Locate the cell with the specified text and output its [X, Y] center coordinate. 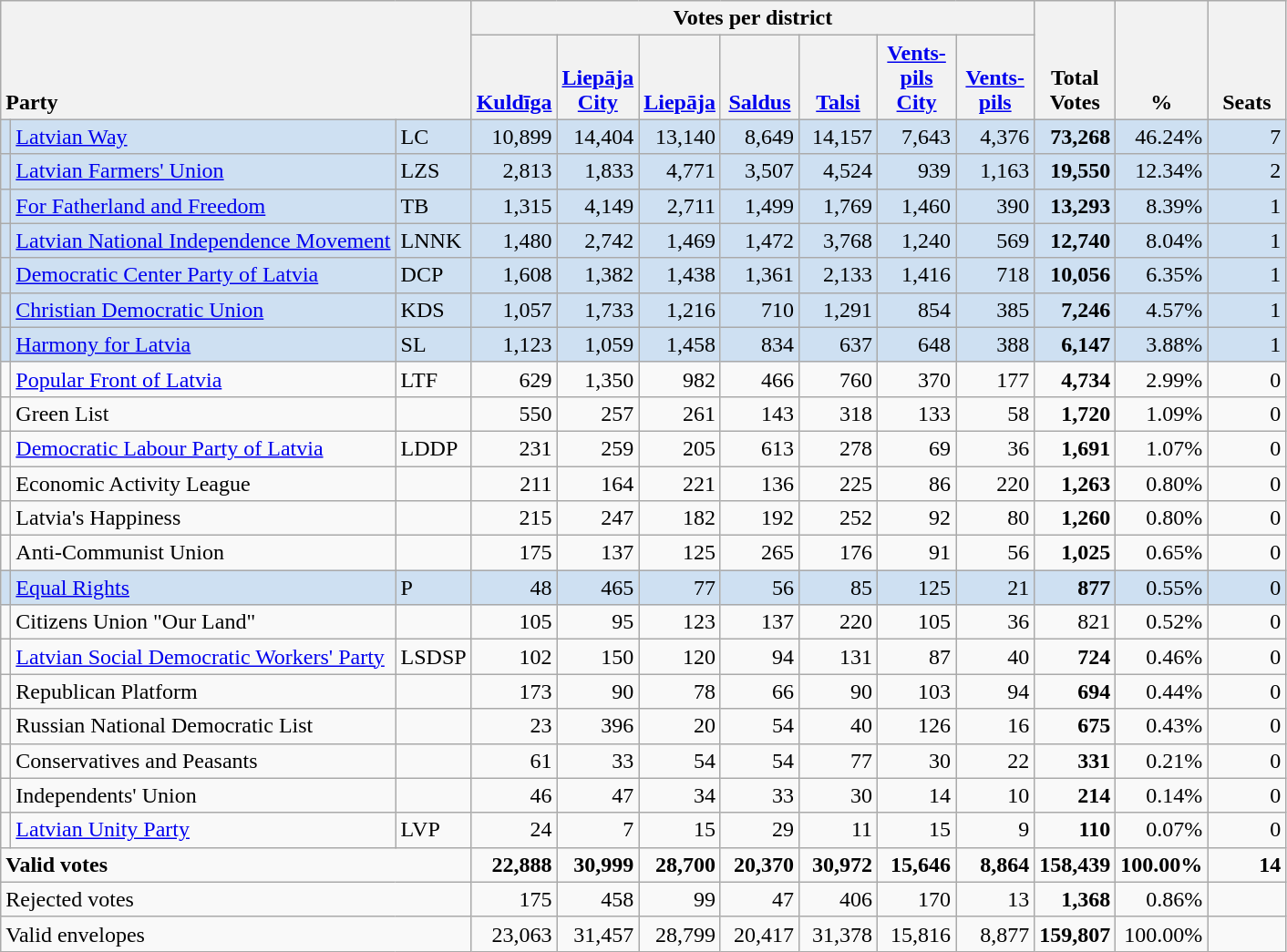
4.57% [1161, 310]
158,439 [1076, 865]
877 [1076, 588]
78 [680, 691]
214 [1076, 795]
613 [759, 448]
1,833 [598, 171]
3,507 [759, 171]
1,691 [1076, 448]
92 [917, 518]
31,457 [598, 934]
13 [995, 899]
1,315 [514, 206]
1,057 [514, 310]
Vents- pils City [917, 77]
388 [995, 344]
58 [995, 414]
1,291 [838, 310]
648 [917, 344]
Democratic Labour Party of Latvia [203, 448]
2 [1247, 171]
13,293 [1076, 206]
4,524 [838, 171]
Citizens Union "Our Land" [203, 622]
854 [917, 310]
225 [838, 484]
406 [838, 899]
257 [598, 414]
205 [680, 448]
Р [434, 588]
8,864 [995, 865]
1,361 [759, 275]
1,059 [598, 344]
3.88% [1161, 344]
34 [680, 795]
13,140 [680, 137]
46.24% [1161, 137]
21 [995, 588]
4,734 [1076, 379]
1,368 [1076, 899]
95 [598, 622]
1,469 [680, 241]
LZS [434, 171]
Party [236, 60]
1,163 [995, 171]
1,460 [917, 206]
69 [917, 448]
1,472 [759, 241]
48 [514, 588]
0.86% [1161, 899]
16 [995, 726]
87 [917, 657]
0.21% [1161, 761]
Christian Democratic Union [203, 310]
126 [917, 726]
834 [759, 344]
8,649 [759, 137]
85 [838, 588]
1,123 [514, 344]
8.39% [1161, 206]
123 [680, 622]
8,877 [995, 934]
760 [838, 379]
143 [759, 414]
Equal Rights [203, 588]
710 [759, 310]
0.52% [1161, 622]
466 [759, 379]
2,742 [598, 241]
550 [514, 414]
1,438 [680, 275]
22 [995, 761]
Latvian Unity Party [203, 830]
23 [514, 726]
15,646 [917, 865]
265 [759, 553]
821 [1076, 622]
Rejected votes [236, 899]
6.35% [1161, 275]
12.34% [1161, 171]
20,370 [759, 865]
370 [917, 379]
66 [759, 691]
982 [680, 379]
Seats [1247, 60]
385 [995, 310]
91 [917, 553]
396 [598, 726]
724 [1076, 657]
22,888 [514, 865]
LSDSP [434, 657]
164 [598, 484]
Russian National Democratic List [203, 726]
Kuldīga [514, 77]
28,799 [680, 934]
1,416 [917, 275]
LDDP [434, 448]
2,711 [680, 206]
176 [838, 553]
11 [838, 830]
SL [434, 344]
1,458 [680, 344]
150 [598, 657]
10,899 [514, 137]
675 [1076, 726]
7,246 [1076, 310]
20 [680, 726]
1,480 [514, 241]
10 [995, 795]
0.55% [1161, 588]
173 [514, 691]
1,499 [759, 206]
3,768 [838, 241]
Valid votes [236, 865]
Saldus [759, 77]
1,025 [1076, 553]
159,807 [1076, 934]
131 [838, 657]
46 [514, 795]
211 [514, 484]
30,999 [598, 865]
19,550 [1076, 171]
15,816 [917, 934]
Economic Activity League [203, 484]
Conservatives and Peasants [203, 761]
4,771 [680, 171]
103 [917, 691]
231 [514, 448]
14,157 [838, 137]
1,263 [1076, 484]
61 [514, 761]
0.44% [1161, 691]
KDS [434, 310]
24 [514, 830]
Latvia's Happiness [203, 518]
1,216 [680, 310]
1,382 [598, 275]
Anti-Communist Union [203, 553]
1,720 [1076, 414]
TB [434, 206]
6,147 [1076, 344]
0.46% [1161, 657]
Democratic Center Party of Latvia [203, 275]
120 [680, 657]
80 [995, 518]
0.65% [1161, 553]
2,813 [514, 171]
1,350 [598, 379]
1,733 [598, 310]
DCP [434, 275]
390 [995, 206]
1,260 [1076, 518]
102 [514, 657]
20,417 [759, 934]
133 [917, 414]
Votes per district [753, 18]
4,376 [995, 137]
Talsi [838, 77]
8.04% [1161, 241]
247 [598, 518]
629 [514, 379]
2,133 [838, 275]
261 [680, 414]
694 [1076, 691]
73,268 [1076, 137]
177 [995, 379]
Independents' Union [203, 795]
0.07% [1161, 830]
192 [759, 518]
LC [434, 137]
Green List [203, 414]
30,972 [838, 865]
14,404 [598, 137]
170 [917, 899]
23,063 [514, 934]
939 [917, 171]
7,643 [917, 137]
For Fatherland and Freedom [203, 206]
Latvian Way [203, 137]
331 [1076, 761]
465 [598, 588]
LNNK [434, 241]
10,056 [1076, 275]
182 [680, 518]
1,240 [917, 241]
136 [759, 484]
Popular Front of Latvia [203, 379]
86 [917, 484]
1,769 [838, 206]
Latvian National Independence Movement [203, 241]
1.07% [1161, 448]
278 [838, 448]
Total Votes [1076, 60]
Liepāja [680, 77]
0.14% [1161, 795]
1,608 [514, 275]
4,149 [598, 206]
29 [759, 830]
252 [838, 518]
Valid envelopes [236, 934]
31,378 [838, 934]
0.43% [1161, 726]
318 [838, 414]
2.99% [1161, 379]
Vents- pils [995, 77]
% [1161, 60]
458 [598, 899]
215 [514, 518]
Liepāja City [598, 77]
1.09% [1161, 414]
259 [598, 448]
221 [680, 484]
12,740 [1076, 241]
28,700 [680, 865]
718 [995, 275]
99 [680, 899]
110 [1076, 830]
Latvian Social Democratic Workers' Party [203, 657]
Latvian Farmers' Union [203, 171]
Harmony for Latvia [203, 344]
569 [995, 241]
Republican Platform [203, 691]
LVP [434, 830]
LTF [434, 379]
9 [995, 830]
637 [838, 344]
